Find where the given text appears and provide that cell's center as (X, Y) coordinate. 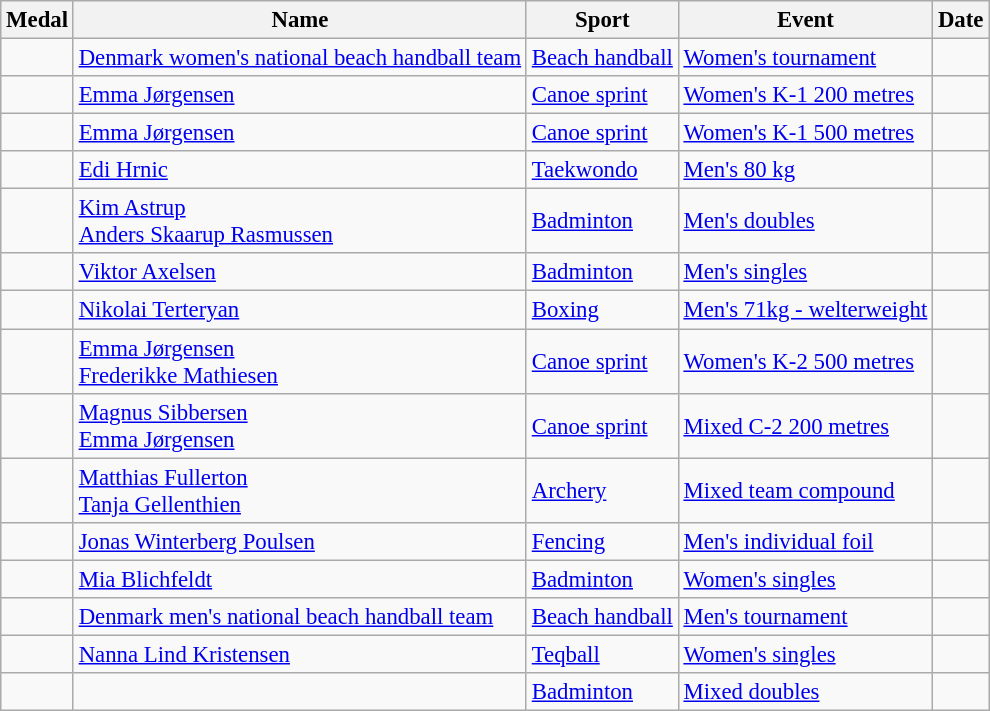
Mixed C-2 200 metres (805, 426)
Men's individual foil (805, 541)
Denmark women's national beach handball team (300, 58)
Women's tournament (805, 58)
Edi Hrnic (300, 170)
Women's K-1 500 metres (805, 133)
Mixed team compound (805, 490)
Teqball (602, 654)
Women's K-1 200 metres (805, 95)
Denmark men's national beach handball team (300, 617)
Mia Blichfeldt (300, 579)
Men's doubles (805, 222)
Event (805, 20)
Viktor Axelsen (300, 273)
Archery (602, 490)
Kim AstrupAnders Skaarup Rasmussen (300, 222)
Emma JørgensenFrederikke Mathiesen (300, 362)
Date (961, 20)
Medal (38, 20)
Name (300, 20)
Women's K-2 500 metres (805, 362)
Men's 80 kg (805, 170)
Nanna Lind Kristensen (300, 654)
Jonas Winterberg Poulsen (300, 541)
Men's singles (805, 273)
Boxing (602, 310)
Fencing (602, 541)
Men's tournament (805, 617)
Sport (602, 20)
Magnus SibbersenEmma Jørgensen (300, 426)
Matthias FullertonTanja Gellenthien (300, 490)
Mixed doubles (805, 692)
Men's 71kg - welterweight (805, 310)
Taekwondo (602, 170)
Nikolai Terteryan (300, 310)
